Determine the [x, y] coordinate at the center of the cell enclosing the given text.  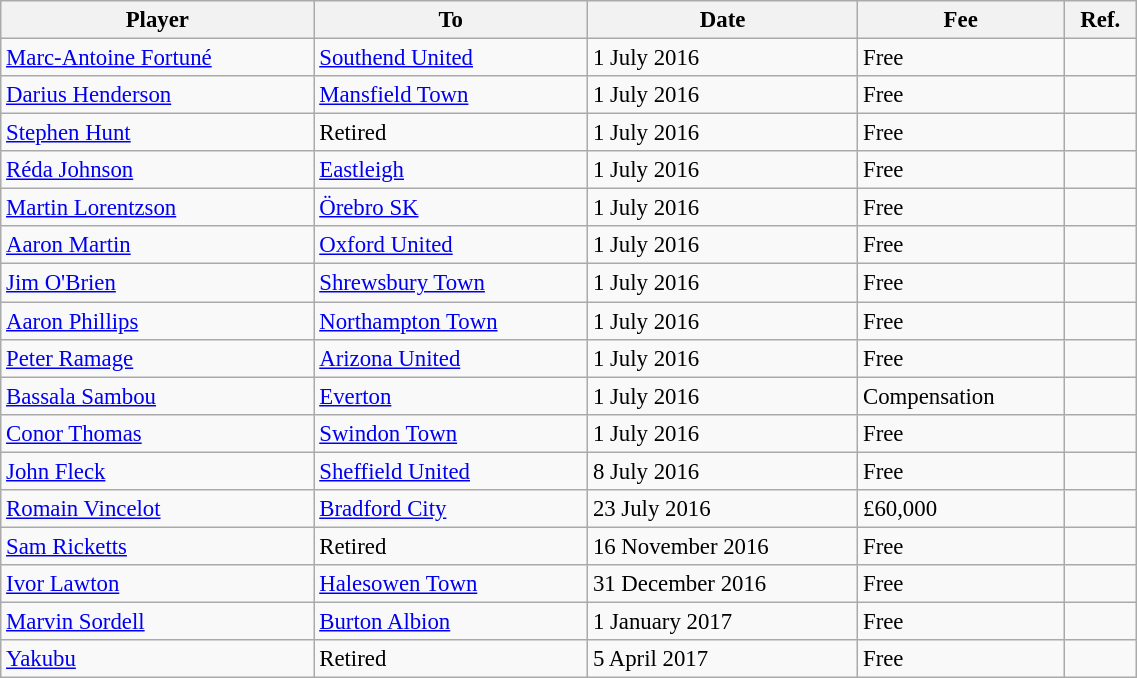
Eastleigh [451, 170]
8 July 2016 [723, 471]
John Fleck [158, 471]
Darius Henderson [158, 95]
Örebro SK [451, 208]
5 April 2017 [723, 659]
Ivor Lawton [158, 584]
Marvin Sordell [158, 621]
Martin Lorentzson [158, 208]
Aaron Phillips [158, 321]
£60,000 [961, 509]
Romain Vincelot [158, 509]
Peter Ramage [158, 358]
Jim O'Brien [158, 283]
31 December 2016 [723, 584]
Compensation [961, 396]
Bassala Sambou [158, 396]
Arizona United [451, 358]
Aaron Martin [158, 245]
Ref. [1100, 20]
Mansfield Town [451, 95]
Stephen Hunt [158, 133]
Swindon Town [451, 433]
Date [723, 20]
Bradford City [451, 509]
Burton Albion [451, 621]
Marc-Antoine Fortuné [158, 58]
Yakubu [158, 659]
Northampton Town [451, 321]
Oxford United [451, 245]
Fee [961, 20]
Everton [451, 396]
Southend United [451, 58]
Conor Thomas [158, 433]
Shrewsbury Town [451, 283]
To [451, 20]
Sam Ricketts [158, 546]
16 November 2016 [723, 546]
1 January 2017 [723, 621]
Halesowen Town [451, 584]
Réda Johnson [158, 170]
Sheffield United [451, 471]
Player [158, 20]
23 July 2016 [723, 509]
